Capture the cell that displays the provided text and extract its [X, Y] central coordinate. 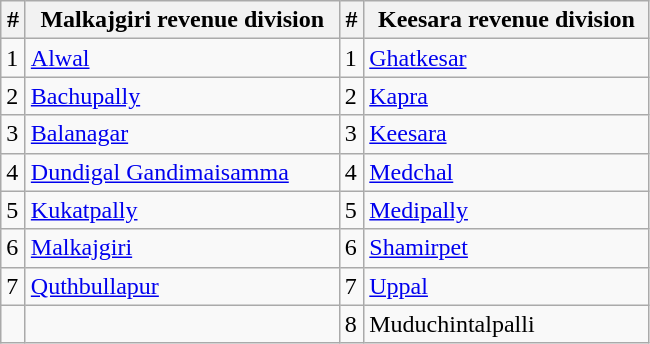
Medipally [506, 210]
Keesara [506, 134]
Keesara revenue division [506, 20]
Malkajgiri revenue division [182, 20]
Medchal [506, 172]
Quthbullapur [182, 286]
Kapra [506, 96]
Ghatkesar [506, 58]
8 [352, 324]
Alwal [182, 58]
Balanagar [182, 134]
Muduchintalpalli [506, 324]
Shamirpet [506, 248]
Uppal [506, 286]
Dundigal Gandimaisamma [182, 172]
Bachupally [182, 96]
Kukatpally [182, 210]
Malkajgiri [182, 248]
